Find where the given text appears and provide that cell's center as [x, y] coordinate. 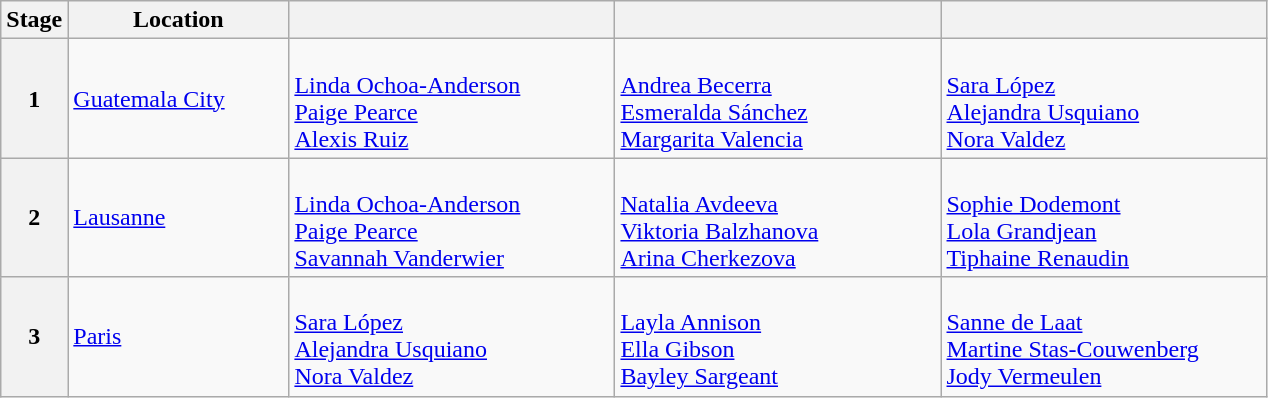
1 [34, 98]
Lausanne [178, 218]
Linda Ochoa-Anderson Paige Pearce Alexis Ruiz [452, 98]
Paris [178, 336]
2 [34, 218]
Layla Annison Ella Gibson Bayley Sargeant [778, 336]
Stage [34, 20]
Guatemala City [178, 98]
Andrea Becerra Esmeralda Sánchez Margarita Valencia [778, 98]
Sophie Dodemont Lola Grandjean Tiphaine Renaudin [1104, 218]
3 [34, 336]
Sanne de Laat Martine Stas-Couwenberg Jody Vermeulen [1104, 336]
Natalia Avdeeva Viktoria Balzhanova Arina Cherkezova [778, 218]
Linda Ochoa-Anderson Paige Pearce Savannah Vanderwier [452, 218]
Location [178, 20]
